Extract the [X, Y] coordinate from the center of the cell holding the provided text.  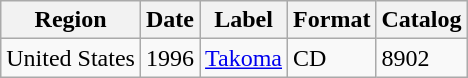
Catalog [422, 20]
United States [71, 58]
Date [170, 20]
1996 [170, 58]
CD [332, 58]
Label [244, 20]
8902 [422, 58]
Takoma [244, 58]
Region [71, 20]
Format [332, 20]
